Scan for the cell matching the given text and deliver its (x, y) coordinate at center. 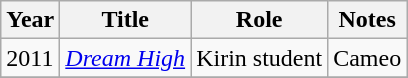
Cameo (368, 58)
Role (260, 20)
Title (126, 20)
Dream High (126, 58)
2011 (30, 58)
Notes (368, 20)
Year (30, 20)
Kirin student (260, 58)
